Determine the (X, Y) coordinate at the center of the cell enclosing the given text.  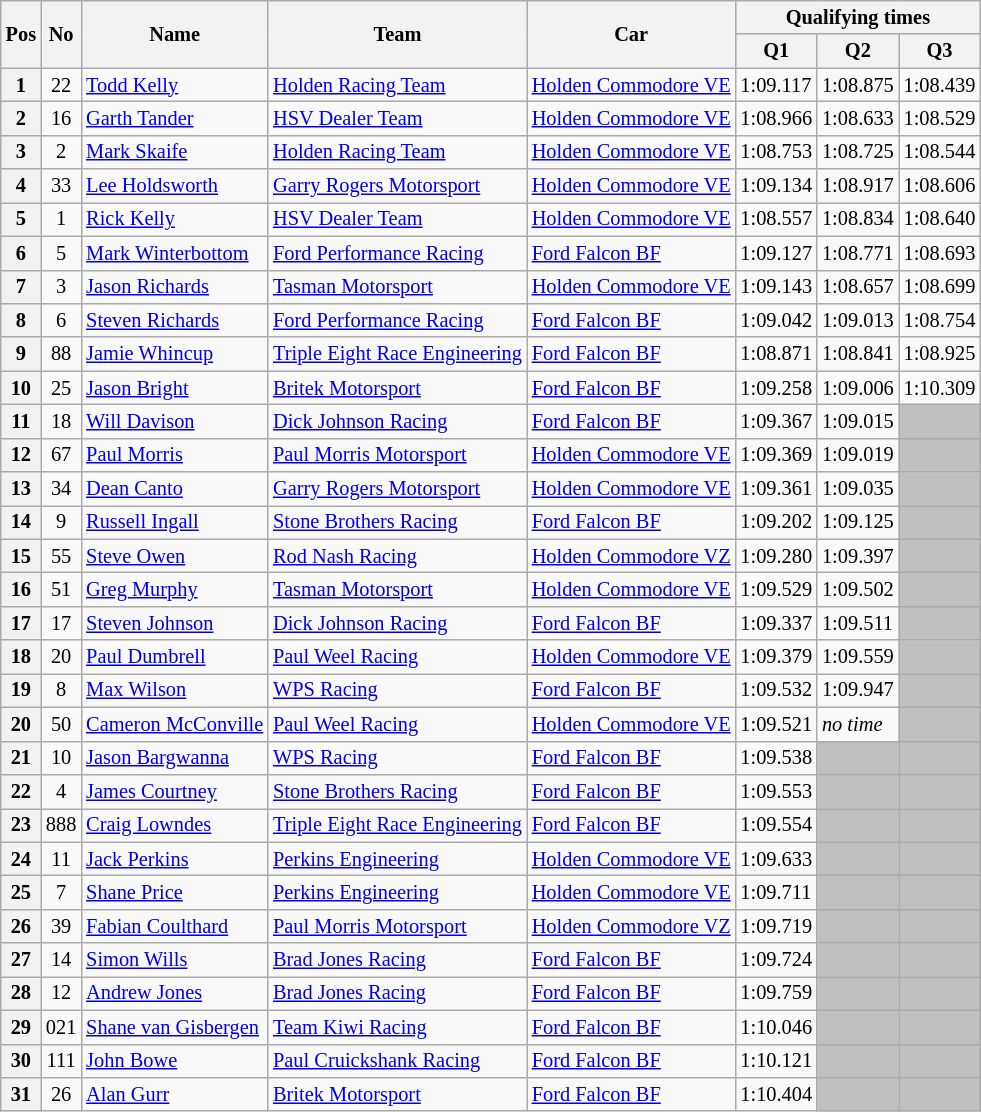
Team (398, 34)
34 (61, 489)
31 (21, 1094)
1:09.511 (858, 623)
Lee Holdsworth (174, 186)
Paul Cruickshank Racing (398, 1061)
29 (21, 1027)
1:08.925 (940, 354)
1:08.606 (940, 186)
111 (61, 1061)
Craig Lowndes (174, 825)
13 (21, 489)
1:09.258 (776, 388)
1:08.725 (858, 152)
33 (61, 186)
James Courtney (174, 791)
Rick Kelly (174, 219)
1:08.966 (776, 118)
1:09.369 (776, 455)
Qualifying times (858, 17)
Greg Murphy (174, 589)
1:08.640 (940, 219)
1:08.557 (776, 219)
Q2 (858, 51)
1:09.397 (858, 556)
1:08.871 (776, 354)
1:09.559 (858, 657)
1:08.544 (940, 152)
28 (21, 993)
1:09.361 (776, 489)
Jack Perkins (174, 859)
1:09.554 (776, 825)
1:08.693 (940, 253)
50 (61, 724)
Steven Richards (174, 320)
1:08.754 (940, 320)
1:09.035 (858, 489)
Rod Nash Racing (398, 556)
Shane van Gisbergen (174, 1027)
Alan Gurr (174, 1094)
Team Kiwi Racing (398, 1027)
1:09.502 (858, 589)
1:09.633 (776, 859)
1:09.711 (776, 892)
1:09.367 (776, 421)
Will Davison (174, 421)
Shane Price (174, 892)
51 (61, 589)
1:10.046 (776, 1027)
Q1 (776, 51)
Paul Morris (174, 455)
1:08.875 (858, 85)
1:09.719 (776, 926)
1:09.143 (776, 287)
1:09.125 (858, 522)
888 (61, 825)
1:10.404 (776, 1094)
Max Wilson (174, 690)
Jason Bargwanna (174, 758)
1:09.759 (776, 993)
no time (858, 724)
1:09.947 (858, 690)
1:08.633 (858, 118)
Jamie Whincup (174, 354)
Car (632, 34)
39 (61, 926)
24 (21, 859)
1:08.699 (940, 287)
No (61, 34)
Andrew Jones (174, 993)
1:09.042 (776, 320)
19 (21, 690)
1:09.134 (776, 186)
Steve Owen (174, 556)
1:09.521 (776, 724)
1:08.841 (858, 354)
Jason Bright (174, 388)
Todd Kelly (174, 85)
021 (61, 1027)
Paul Dumbrell (174, 657)
30 (21, 1061)
1:08.834 (858, 219)
27 (21, 960)
15 (21, 556)
1:10.309 (940, 388)
1:09.019 (858, 455)
1:09.532 (776, 690)
23 (21, 825)
1:08.439 (940, 85)
1:09.379 (776, 657)
Cameron McConville (174, 724)
55 (61, 556)
1:09.553 (776, 791)
21 (21, 758)
Mark Skaife (174, 152)
1:09.202 (776, 522)
67 (61, 455)
Simon Wills (174, 960)
Pos (21, 34)
Steven Johnson (174, 623)
1:08.917 (858, 186)
Garth Tander (174, 118)
1:08.657 (858, 287)
Russell Ingall (174, 522)
1:08.771 (858, 253)
1:09.013 (858, 320)
1:09.127 (776, 253)
1:08.529 (940, 118)
88 (61, 354)
Jason Richards (174, 287)
1:09.337 (776, 623)
1:09.538 (776, 758)
1:10.121 (776, 1061)
1:09.117 (776, 85)
Mark Winterbottom (174, 253)
1:09.529 (776, 589)
1:08.753 (776, 152)
Q3 (940, 51)
1:09.015 (858, 421)
1:09.724 (776, 960)
1:09.006 (858, 388)
1:09.280 (776, 556)
Fabian Coulthard (174, 926)
Name (174, 34)
Dean Canto (174, 489)
John Bowe (174, 1061)
